For the text-containing cell, return its midpoint in (x, y) coordinate format. 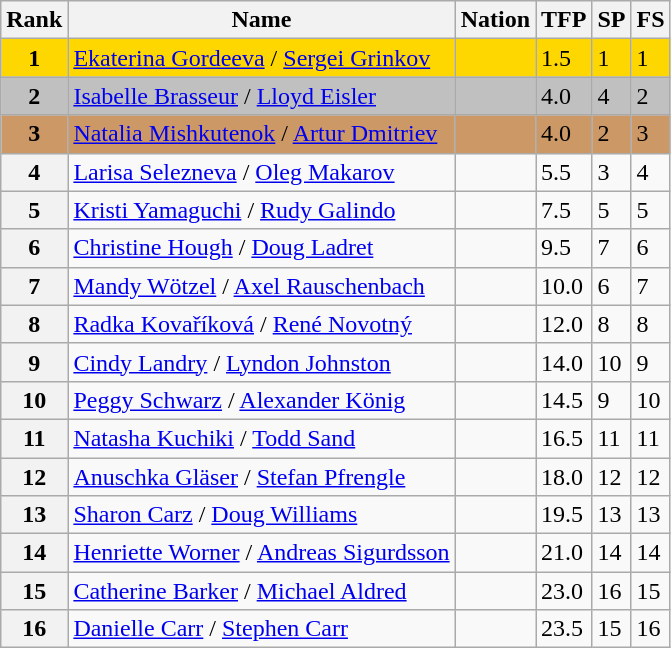
Rank (34, 20)
5.5 (564, 172)
Isabelle Brasseur / Lloyd Eisler (262, 96)
Nation (495, 20)
10.0 (564, 286)
Natasha Kuchiki / Todd Sand (262, 438)
23.0 (564, 591)
Catherine Barker / Michael Aldred (262, 591)
14.0 (564, 362)
Sharon Carz / Doug Williams (262, 515)
1.5 (564, 58)
12.0 (564, 324)
7.5 (564, 210)
9.5 (564, 248)
16.5 (564, 438)
21.0 (564, 553)
Henriette Worner / Andreas Sigurdsson (262, 553)
Radka Kovaříková / René Novotný (262, 324)
Mandy Wötzel / Axel Rauschenbach (262, 286)
Kristi Yamaguchi / Rudy Galindo (262, 210)
SP (612, 20)
Cindy Landry / Lyndon Johnston (262, 362)
Anuschka Gläser / Stefan Pfrengle (262, 477)
14.5 (564, 400)
Danielle Carr / Stephen Carr (262, 629)
18.0 (564, 477)
Natalia Mishkutenok / Artur Dmitriev (262, 134)
Ekaterina Gordeeva / Sergei Grinkov (262, 58)
TFP (564, 20)
Peggy Schwarz / Alexander König (262, 400)
19.5 (564, 515)
FS (650, 20)
Name (262, 20)
Christine Hough / Doug Ladret (262, 248)
Larisa Selezneva / Oleg Makarov (262, 172)
23.5 (564, 629)
